From the cell containing the given text, extract its center point as (X, Y) coordinate. 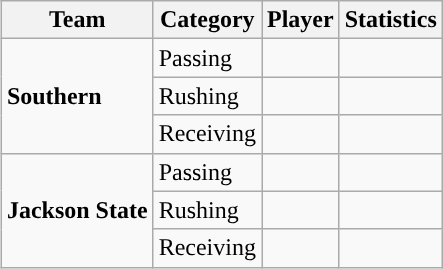
Category (207, 20)
Jackson State (77, 210)
Southern (77, 96)
Player (301, 20)
Statistics (390, 20)
Team (77, 20)
